Return (X, Y) of the center of cell containing provided text 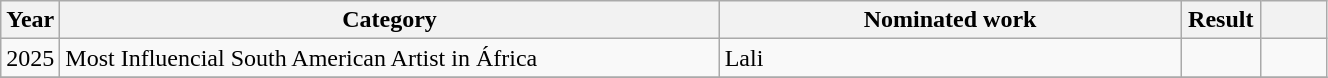
Nominated work (950, 20)
Most Influencial South American Artist in África (390, 58)
Lali (950, 58)
Category (390, 20)
Year (30, 20)
Result (1221, 20)
2025 (30, 58)
